Search for the cell housing the specified text and yield its (X, Y) center coordinate. 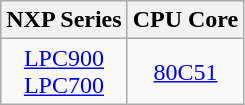
80C51 (186, 72)
CPU Core (186, 20)
NXP Series (64, 20)
LPC900LPC700 (64, 72)
